From the cell containing the given text, extract its center point as (x, y) coordinate. 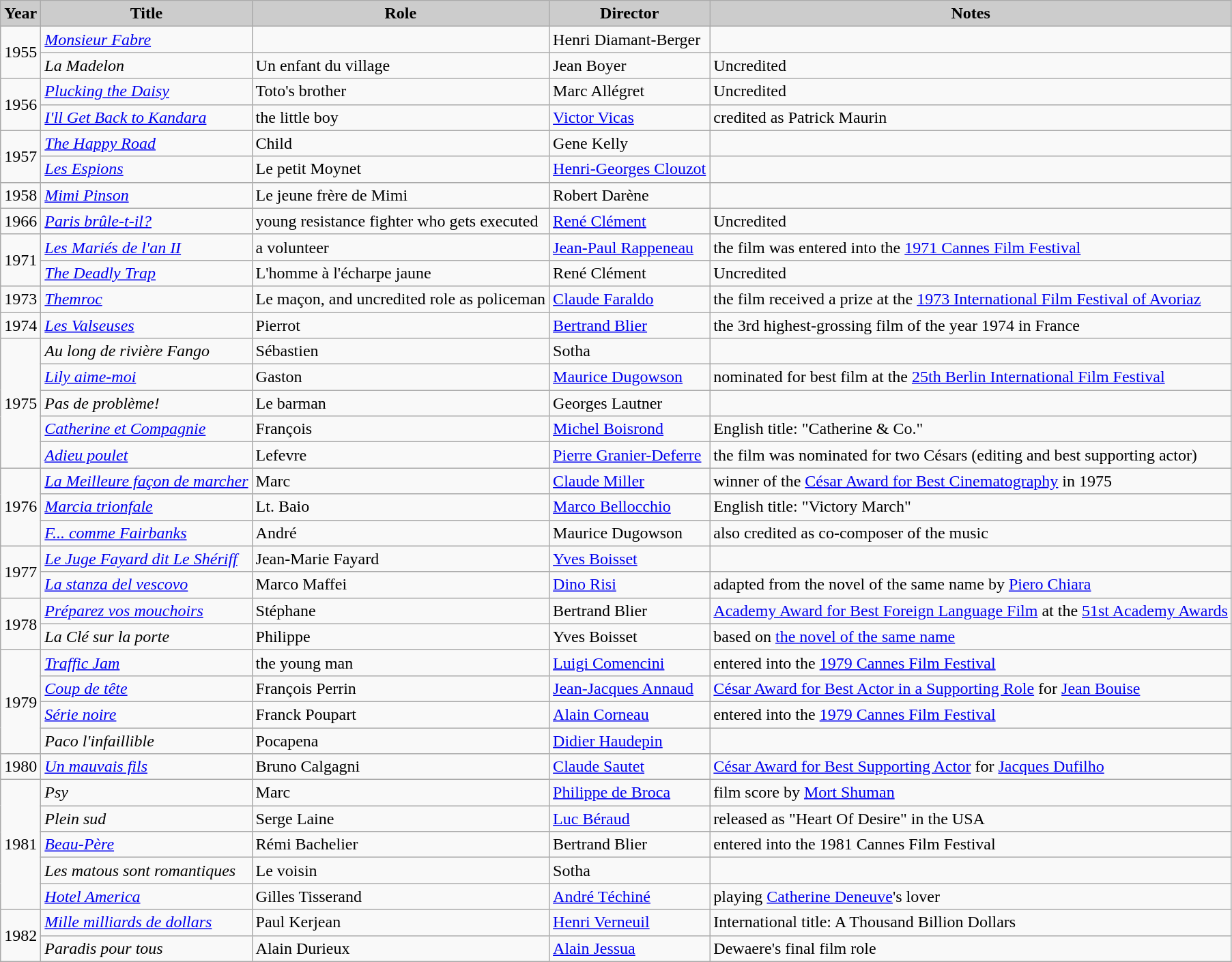
Year (20, 14)
Un enfant du village (401, 65)
Luc Béraud (629, 819)
La Meilleure façon de marcher (146, 481)
Didier Haudepin (629, 740)
English title: "Catherine & Co." (971, 429)
Stéphane (401, 611)
Academy Award for Best Foreign Language Film at the 51st Academy Awards (971, 611)
Marco Bellocchio (629, 507)
film score by Mort Shuman (971, 793)
1973 (20, 299)
1974 (20, 325)
André (401, 533)
Adieu poulet (146, 455)
Serge Laine (401, 819)
César Award for Best Supporting Actor for Jacques Dufilho (971, 767)
Claude Miller (629, 481)
Jean-Jacques Annaud (629, 688)
1957 (20, 156)
based on the novel of the same name (971, 637)
Claude Faraldo (629, 299)
Traffic Jam (146, 662)
winner of the César Award for Best Cinematography in 1975 (971, 481)
Paul Kerjean (401, 922)
Plucking the Daisy (146, 91)
André Téchiné (629, 897)
Série noire (146, 714)
Les Mariés de l'an II (146, 247)
the little boy (401, 117)
the young man (401, 662)
Gilles Tisserand (401, 897)
Psy (146, 793)
César Award for Best Actor in a Supporting Role for Jean Bouise (971, 688)
Gene Kelly (629, 143)
adapted from the novel of the same name by Piero Chiara (971, 585)
Alain Jessua (629, 948)
Marcia trionfale (146, 507)
1955 (20, 53)
Toto's brother (401, 91)
Lt. Baio (401, 507)
Director (629, 14)
Les Valseuses (146, 325)
Claude Sautet (629, 767)
F... comme Fairbanks (146, 533)
1979 (20, 701)
La stanza del vescovo (146, 585)
Jean-Marie Fayard (401, 559)
credited as Patrick Maurin (971, 117)
Title (146, 14)
Marc Allégret (629, 91)
L'homme à l'écharpe jaune (401, 273)
Le petit Moynet (401, 169)
Bruno Calgagni (401, 767)
Le Juge Fayard dit Le Shériff (146, 559)
The Deadly Trap (146, 273)
Monsieur Fabre (146, 40)
1976 (20, 507)
Beau-Père (146, 845)
Hotel America (146, 897)
the film was entered into the 1971 Cannes Film Festival (971, 247)
entered into the 1981 Cannes Film Festival (971, 845)
Luigi Comencini (629, 662)
Mille milliards de dollars (146, 922)
La Madelon (146, 65)
Pocapena (401, 740)
the film received a prize at the 1973 International Film Festival of Avoriaz (971, 299)
Paris brûle-t-il? (146, 221)
Lefevre (401, 455)
nominated for best film at the 25th Berlin International Film Festival (971, 377)
Pierre Granier-Deferre (629, 455)
Pierrot (401, 325)
Mimi Pinson (146, 195)
Plein sud (146, 819)
young resistance fighter who gets executed (401, 221)
1981 (20, 845)
the 3rd highest-grossing film of the year 1974 in France (971, 325)
released as "Heart Of Desire" in the USA (971, 819)
Le jeune frère de Mimi (401, 195)
Le barman (401, 403)
Coup de tête (146, 688)
Philippe de Broca (629, 793)
1975 (20, 403)
Role (401, 14)
1956 (20, 104)
Marco Maffei (401, 585)
Robert Darène (629, 195)
Catherine et Compagnie (146, 429)
Paradis pour tous (146, 948)
Pas de problème! (146, 403)
International title: A Thousand Billion Dollars (971, 922)
Philippe (401, 637)
Préparez vos mouchoirs (146, 611)
Victor Vicas (629, 117)
also credited as co-composer of the music (971, 533)
Paco l'infaillible (146, 740)
La Clé sur la porte (146, 637)
Les matous sont romantiques (146, 871)
1980 (20, 767)
Au long de rivière Fango (146, 351)
I'll Get Back to Kandara (146, 117)
Sébastien (401, 351)
Notes (971, 14)
François (401, 429)
The Happy Road (146, 143)
Jean-Paul Rappeneau (629, 247)
Les Espions (146, 169)
1982 (20, 935)
Henri Verneuil (629, 922)
Child (401, 143)
Franck Poupart (401, 714)
Michel Boisrond (629, 429)
1977 (20, 572)
Alain Corneau (629, 714)
Georges Lautner (629, 403)
Lily aime-moi (146, 377)
Le voisin (401, 871)
Un mauvais fils (146, 767)
playing Catherine Deneuve's lover (971, 897)
Alain Durieux (401, 948)
1958 (20, 195)
Henri-Georges Clouzot (629, 169)
Themroc (146, 299)
Gaston (401, 377)
Jean Boyer (629, 65)
1971 (20, 260)
Rémi Bachelier (401, 845)
a volunteer (401, 247)
1966 (20, 221)
Dewaere's final film role (971, 948)
Dino Risi (629, 585)
the film was nominated for two Césars (editing and best supporting actor) (971, 455)
Le maçon, and uncredited role as policeman (401, 299)
François Perrin (401, 688)
English title: "Victory March" (971, 507)
Henri Diamant-Berger (629, 40)
1978 (20, 624)
